Locate the cell with the specified text and output its [X, Y] center coordinate. 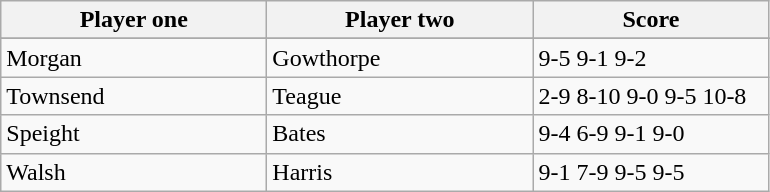
2-9 8-10 9-0 9-5 10-8 [651, 96]
Score [651, 20]
9-1 7-9 9-5 9-5 [651, 172]
Bates [400, 134]
Townsend [134, 96]
9-5 9-1 9-2 [651, 58]
Morgan [134, 58]
Harris [400, 172]
Speight [134, 134]
Player one [134, 20]
Walsh [134, 172]
Player two [400, 20]
Teague [400, 96]
9-4 6-9 9-1 9-0 [651, 134]
Gowthorpe [400, 58]
